Scan for the cell matching the given text and deliver its (x, y) coordinate at center. 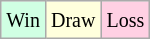
Loss (126, 20)
Draw (72, 20)
Win (24, 20)
